Scan for the cell matching the given text and deliver its (X, Y) coordinate at center. 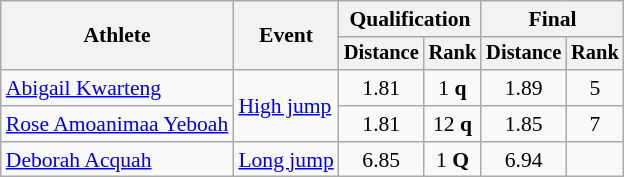
1.85 (524, 124)
12 q (453, 124)
Rose Amoanimaa Yeboah (118, 124)
1 q (453, 88)
Abigail Kwarteng (118, 88)
1.89 (524, 88)
5 (595, 88)
7 (595, 124)
Final (552, 19)
Qualification (410, 19)
High jump (286, 106)
Event (286, 36)
Athlete (118, 36)
